Scan for the cell matching the given text and deliver its [X, Y] coordinate at center. 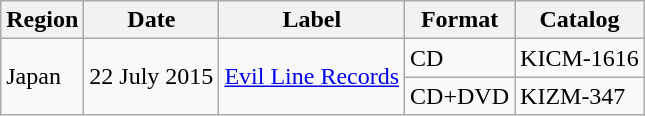
Format [460, 20]
Date [152, 20]
CD+DVD [460, 96]
Region [42, 20]
Catalog [580, 20]
Label [312, 20]
KIZM-347 [580, 96]
22 July 2015 [152, 77]
KICM-1616 [580, 58]
Japan [42, 77]
Evil Line Records [312, 77]
CD [460, 58]
